Identify which cell holds the provided text, then report its [X, Y] central coordinate. 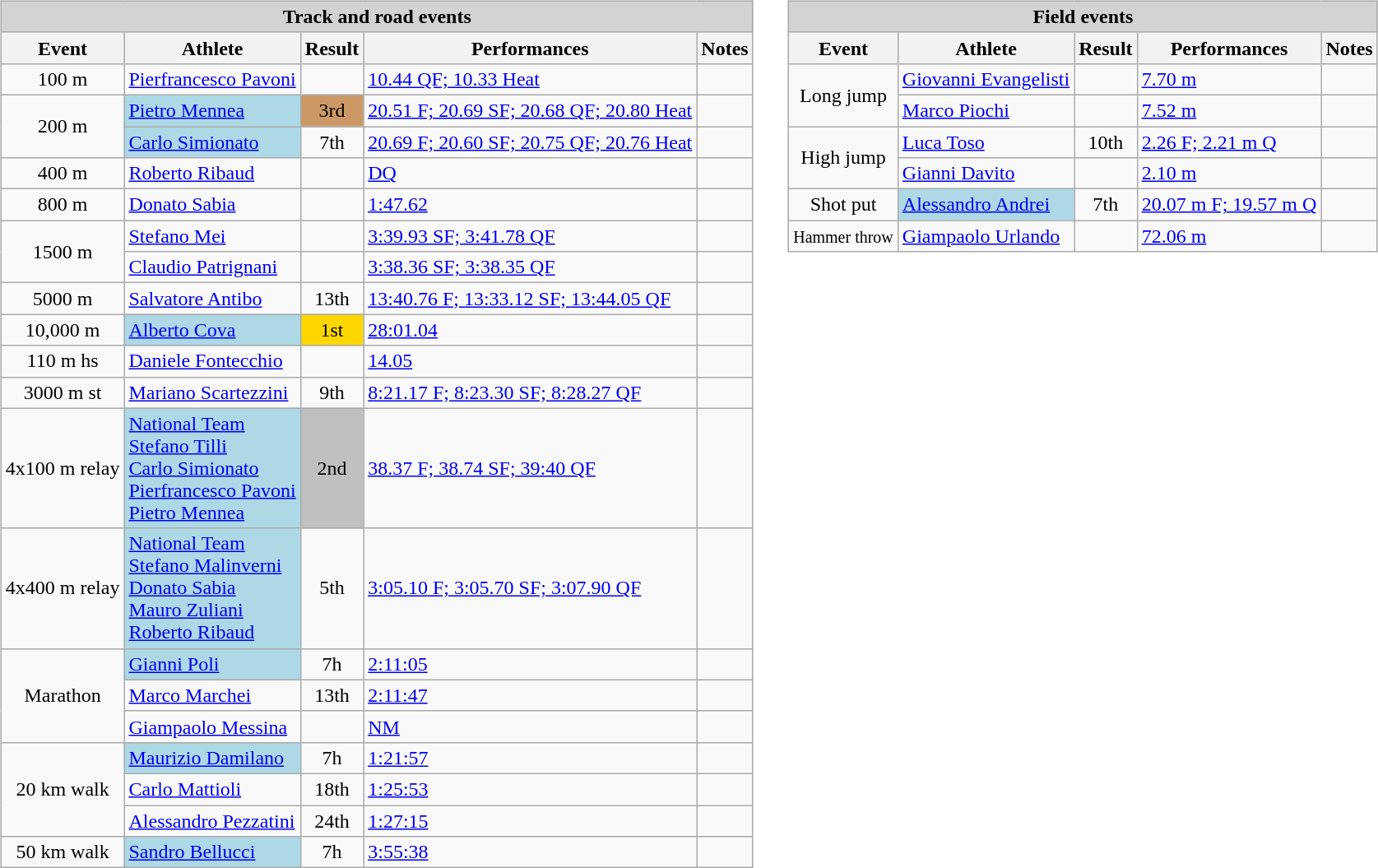
National TeamStefano MalinverniDonato SabiaMauro ZulianiRoberto Ribaud [212, 588]
Marco Piochi [986, 110]
5000 m [63, 299]
Daniele Fontecchio [212, 361]
800 m [63, 205]
10.44 QF; 10.33 Heat [530, 79]
1:21:57 [530, 758]
Marathon [63, 695]
20.07 m F; 19.57 m Q [1229, 205]
Pierfrancesco Pavoni [212, 79]
20.51 F; 20.69 SF; 20.68 QF; 20.80 Heat [530, 110]
Donato Sabia [212, 205]
10th [1106, 142]
2:11:05 [530, 664]
10,000 m [63, 330]
National TeamStefano TilliCarlo SimionatoPierfrancesco PavoniPietro Mennea [212, 468]
Marco Marchei [212, 695]
Gianni Davito [986, 174]
200 m [63, 126]
400 m [63, 174]
Gianni Poli [212, 664]
1500 m [63, 252]
20 km walk [63, 789]
38.37 F; 38.74 SF; 39:40 QF [530, 468]
Shot put [844, 205]
1:25:53 [530, 789]
Sandro Bellucci [212, 852]
NM [530, 726]
Alberto Cova [212, 330]
1st [332, 330]
7.52 m [1229, 110]
Luca Toso [986, 142]
Field events [1083, 16]
Giampaolo Messina [212, 726]
1:27:15 [530, 820]
Roberto Ribaud [212, 174]
2.10 m [1229, 174]
Alessandro Pezzatini [212, 820]
4x400 m relay [63, 588]
14.05 [530, 361]
20.69 F; 20.60 SF; 20.75 QF; 20.76 Heat [530, 142]
2:11:47 [530, 695]
2nd [332, 468]
100 m [63, 79]
2.26 F; 2.21 m Q [1229, 142]
Long jump [844, 95]
Carlo Simionato [212, 142]
Stefano Mei [212, 236]
110 m hs [63, 361]
Claudio Patrignani [212, 267]
Mariano Scartezzini [212, 392]
72.06 m [1229, 236]
7.70 m [1229, 79]
Giovanni Evangelisti [986, 79]
24th [332, 820]
50 km walk [63, 852]
3rd [332, 110]
Giampaolo Urlando [986, 236]
DQ [530, 174]
Pietro Mennea [212, 110]
3:38.36 SF; 3:38.35 QF [530, 267]
1:47.62 [530, 205]
3000 m st [63, 392]
4x100 m relay [63, 468]
Hammer throw [844, 236]
High jump [844, 158]
Track and road events [377, 16]
Salvatore Antibo [212, 299]
3:55:38 [530, 852]
Maurizio Damilano [212, 758]
3:05.10 F; 3:05.70 SF; 3:07.90 QF [530, 588]
8:21.17 F; 8:23.30 SF; 8:28.27 QF [530, 392]
28:01.04 [530, 330]
3:39.93 SF; 3:41.78 QF [530, 236]
13:40.76 F; 13:33.12 SF; 13:44.05 QF [530, 299]
Alessandro Andrei [986, 205]
Carlo Mattioli [212, 789]
9th [332, 392]
18th [332, 789]
5th [332, 588]
